Detect which cell encompasses the target text, then output its (X, Y) center coordinate. 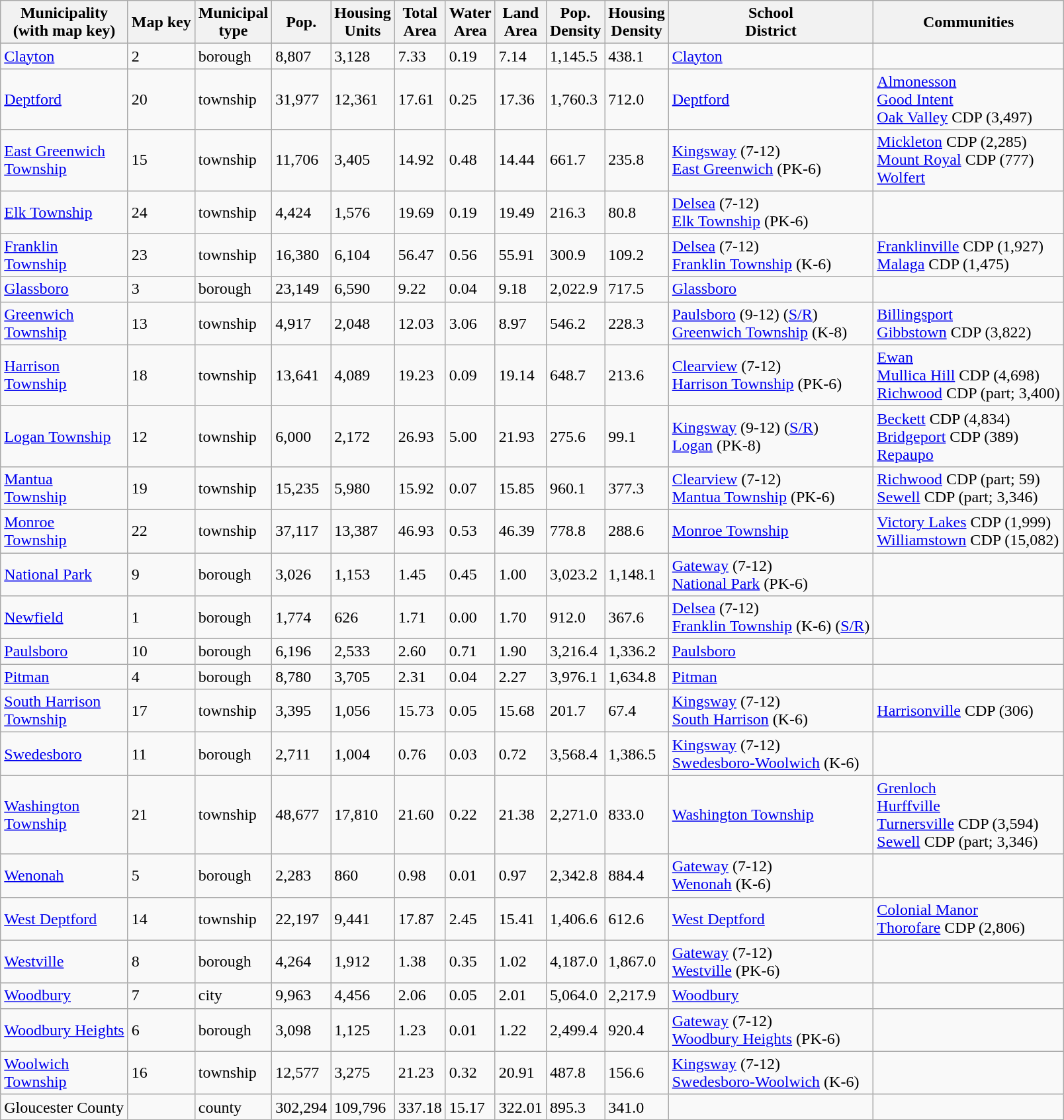
county (233, 1107)
Richwood CDP (part; 59)Sewell CDP (part; 3,346) (969, 488)
21 (161, 815)
Washington Township (771, 815)
9,441 (363, 918)
1.71 (420, 618)
21.38 (520, 815)
5 (161, 876)
GreenwichTownship (64, 323)
0.25 (470, 99)
HarrisonTownship (64, 375)
3,216.4 (575, 652)
Franklinville CDP (1,927)Malaga CDP (1,475) (969, 255)
13 (161, 323)
322.01 (520, 1107)
5,064.0 (575, 996)
2.06 (420, 996)
Map key (161, 22)
15.41 (520, 918)
367.6 (637, 618)
WoolwichTownship (64, 1073)
17,810 (363, 815)
1,125 (363, 1029)
55.91 (520, 255)
Wenonah (64, 876)
21.23 (420, 1073)
213.6 (637, 375)
46.93 (420, 531)
4,187.0 (575, 962)
13,387 (363, 531)
2.01 (520, 996)
17 (161, 711)
14 (161, 918)
438.1 (637, 56)
778.8 (575, 531)
46.39 (520, 531)
FranklinTownship (64, 255)
17.87 (420, 918)
31,977 (302, 99)
Kingsway (7-12) South Harrison (K-6) (771, 711)
2,533 (363, 652)
1,153 (363, 574)
0.45 (470, 574)
4 (161, 677)
3 (161, 289)
7.33 (420, 56)
HousingDensity (637, 22)
14.92 (420, 160)
2,499.4 (575, 1029)
912.0 (575, 618)
21.93 (520, 436)
Westville (64, 962)
0.03 (470, 754)
717.5 (637, 289)
0.48 (470, 160)
109,796 (363, 1107)
895.3 (575, 1107)
Colonial ManorThorofare CDP (2,806) (969, 918)
0.72 (520, 754)
341.0 (637, 1107)
8,780 (302, 677)
3,275 (363, 1073)
Kingsway (9-12) (S/R)Logan (PK-8) (771, 436)
712.0 (637, 99)
648.7 (575, 375)
Pop.Density (575, 22)
2,271.0 (575, 815)
2,048 (363, 323)
15 (161, 160)
884.4 (637, 876)
Woodbury Heights (64, 1029)
0.76 (420, 754)
1.02 (520, 962)
2.45 (470, 918)
2 (161, 56)
23 (161, 255)
Municipality(with map key) (64, 22)
15.85 (520, 488)
11,706 (302, 160)
0.07 (470, 488)
337.18 (420, 1107)
TotalArea (420, 22)
3,976.1 (575, 677)
6,196 (302, 652)
19.14 (520, 375)
SchoolDistrict (771, 22)
4,264 (302, 962)
6,000 (302, 436)
302,294 (302, 1107)
South HarrisonTownship (64, 711)
1,912 (363, 962)
BillingsportGibbstown CDP (3,822) (969, 323)
56.47 (420, 255)
Paulsboro (9-12) (S/R)Greenwich Township (K-8) (771, 323)
1,386.5 (637, 754)
13,641 (302, 375)
626 (363, 618)
Harrisonville CDP (306) (969, 711)
Delsea (7-12) Elk Township (PK-6) (771, 212)
1.45 (420, 574)
12,361 (363, 99)
0.71 (470, 652)
2.27 (520, 677)
1.23 (420, 1029)
Gateway (7-12) Westville (PK-6) (771, 962)
3,023.2 (575, 574)
1,004 (363, 754)
1,406.6 (575, 918)
487.8 (575, 1073)
0.22 (470, 815)
15.17 (470, 1107)
0.56 (470, 255)
7.14 (520, 56)
Elk Township (64, 212)
19.69 (420, 212)
AlmonessonGood IntentOak Valley CDP (3,497) (969, 99)
Newfield (64, 618)
300.9 (575, 255)
67.4 (637, 711)
LandArea (520, 22)
216.3 (575, 212)
Pop. (302, 22)
2,172 (363, 436)
860 (363, 876)
Delsea (7-12) Franklin Township (K-6) (771, 255)
19.49 (520, 212)
1 (161, 618)
18 (161, 375)
22 (161, 531)
16 (161, 1073)
920.4 (637, 1029)
Delsea (7-12) Franklin Township (K-6) (S/R) (771, 618)
Beckett CDP (4,834)Bridgeport CDP (389)Repaupo (969, 436)
6,104 (363, 255)
3,568.4 (575, 754)
HousingUnits (363, 22)
1,634.8 (637, 677)
0.97 (520, 876)
1,148.1 (637, 574)
2,283 (302, 876)
2.31 (420, 677)
17.61 (420, 99)
661.7 (575, 160)
21.60 (420, 815)
GrenlochHurffvilleTurnersville CDP (3,594)Sewell CDP (part; 3,346) (969, 815)
228.3 (637, 323)
0.98 (420, 876)
960.1 (575, 488)
Clearview (7-12) Harrison Township (PK-6) (771, 375)
9,963 (302, 996)
15.92 (420, 488)
12,577 (302, 1073)
1.00 (520, 574)
1,576 (363, 212)
0.00 (470, 618)
1.70 (520, 618)
1,774 (302, 618)
37,117 (302, 531)
1,336.2 (637, 652)
3,405 (363, 160)
15.68 (520, 711)
8,807 (302, 56)
Gateway (7-12) National Park (PK-6) (771, 574)
833.0 (637, 815)
1,867.0 (637, 962)
235.8 (637, 160)
17.36 (520, 99)
156.6 (637, 1073)
48,677 (302, 815)
16,380 (302, 255)
377.3 (637, 488)
5.00 (470, 436)
3,026 (302, 574)
3.06 (470, 323)
12.03 (420, 323)
Logan Township (64, 436)
MonroeTownship (64, 531)
Communities (969, 22)
7 (161, 996)
0.35 (470, 962)
15.73 (420, 711)
Kingsway (7-12)East Greenwich (PK-6) (771, 160)
11 (161, 754)
0.32 (470, 1073)
275.6 (575, 436)
201.7 (575, 711)
4,456 (363, 996)
1,145.5 (575, 56)
22,197 (302, 918)
2.60 (420, 652)
1,760.3 (575, 99)
10 (161, 652)
99.1 (637, 436)
9.18 (520, 289)
3,395 (302, 711)
2,711 (302, 754)
80.8 (637, 212)
2,022.9 (575, 289)
WaterArea (470, 22)
8.97 (520, 323)
4,917 (302, 323)
Gateway (7-12) Wenonah (K-6) (771, 876)
Mickleton CDP (2,285)Mount Royal CDP (777)Wolfert (969, 160)
20.91 (520, 1073)
19 (161, 488)
546.2 (575, 323)
2,342.8 (575, 876)
MantuaTownship (64, 488)
3,098 (302, 1029)
0.09 (470, 375)
WashingtonTownship (64, 815)
3,128 (363, 56)
city (233, 996)
5,980 (363, 488)
Swedesboro (64, 754)
Monroe Township (771, 531)
Municipaltype (233, 22)
14.44 (520, 160)
288.6 (637, 531)
National Park (64, 574)
1.90 (520, 652)
Clearview (7-12) Mantua Township (PK-6) (771, 488)
1,056 (363, 711)
9.22 (420, 289)
EwanMullica Hill CDP (4,698)Richwood CDP (part; 3,400) (969, 375)
24 (161, 212)
23,149 (302, 289)
East GreenwichTownship (64, 160)
4,089 (363, 375)
Victory Lakes CDP (1,999)Williamstown CDP (15,082) (969, 531)
6 (161, 1029)
Gloucester County (64, 1107)
612.6 (637, 918)
3,705 (363, 677)
20 (161, 99)
8 (161, 962)
26.93 (420, 436)
4,424 (302, 212)
109.2 (637, 255)
0.53 (470, 531)
1.38 (420, 962)
9 (161, 574)
1.22 (520, 1029)
Gateway (7-12) Woodbury Heights (PK-6) (771, 1029)
15,235 (302, 488)
6,590 (363, 289)
12 (161, 436)
19.23 (420, 375)
2,217.9 (637, 996)
